Pinpoint the cell where the given text exists, returning its (x, y) midpoint coordinate. 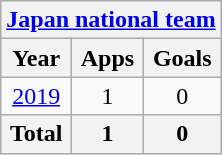
Total (36, 134)
Year (36, 58)
2019 (36, 96)
Japan national team (111, 20)
Apps (108, 58)
Goals (182, 58)
